Capture the cell that displays the provided text and extract its (x, y) central coordinate. 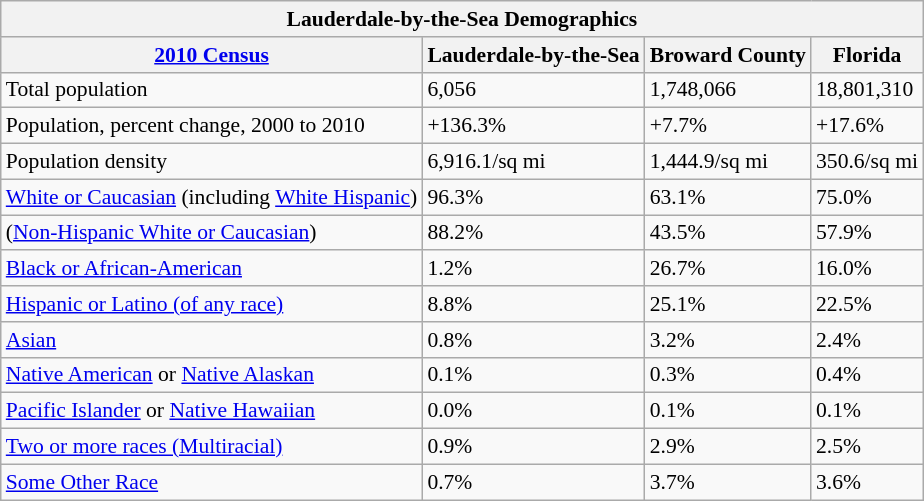
2.4% (867, 340)
Pacific Islander or Native Hawaiian (212, 411)
26.7% (728, 269)
6,056 (533, 90)
88.2% (533, 233)
0.0% (533, 411)
Asian (212, 340)
96.3% (533, 197)
2.9% (728, 447)
0.9% (533, 447)
18,801,310 (867, 90)
63.1% (728, 197)
0.7% (533, 482)
+7.7% (728, 126)
350.6/sq mi (867, 162)
22.5% (867, 304)
Two or more races (Multiracial) (212, 447)
0.4% (867, 375)
Population density (212, 162)
White or Caucasian (including White Hispanic) (212, 197)
6,916.1/sq mi (533, 162)
1,444.9/sq mi (728, 162)
Broward County (728, 55)
8.8% (533, 304)
3.2% (728, 340)
75.0% (867, 197)
25.1% (728, 304)
Hispanic or Latino (of any race) (212, 304)
2010 Census (212, 55)
Florida (867, 55)
Lauderdale-by-the-Sea (533, 55)
16.0% (867, 269)
0.8% (533, 340)
Population, percent change, 2000 to 2010 (212, 126)
43.5% (728, 233)
3.7% (728, 482)
1.2% (533, 269)
Lauderdale-by-the-Sea Demographics (462, 19)
+136.3% (533, 126)
Native American or Native Alaskan (212, 375)
2.5% (867, 447)
Total population (212, 90)
(Non-Hispanic White or Caucasian) (212, 233)
Black or African-American (212, 269)
Some Other Race (212, 482)
3.6% (867, 482)
1,748,066 (728, 90)
+17.6% (867, 126)
57.9% (867, 233)
0.3% (728, 375)
